Locate the cell with the specified text and output its [X, Y] center coordinate. 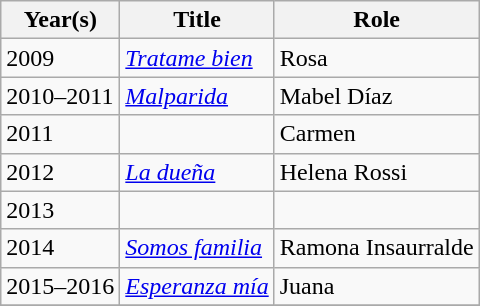
2015–2016 [60, 286]
Ramona Insaurralde [376, 248]
Mabel Díaz [376, 96]
Helena Rossi [376, 172]
Esperanza mía [197, 286]
Title [197, 20]
Role [376, 20]
Malparida [197, 96]
La dueña [197, 172]
2010–2011 [60, 96]
Carmen [376, 134]
2012 [60, 172]
2014 [60, 248]
Tratame bien [197, 58]
Somos familia [197, 248]
2009 [60, 58]
Year(s) [60, 20]
Juana [376, 286]
Rosa [376, 58]
2013 [60, 210]
2011 [60, 134]
